Determine the (X, Y) coordinate at the center of the cell enclosing the given text.  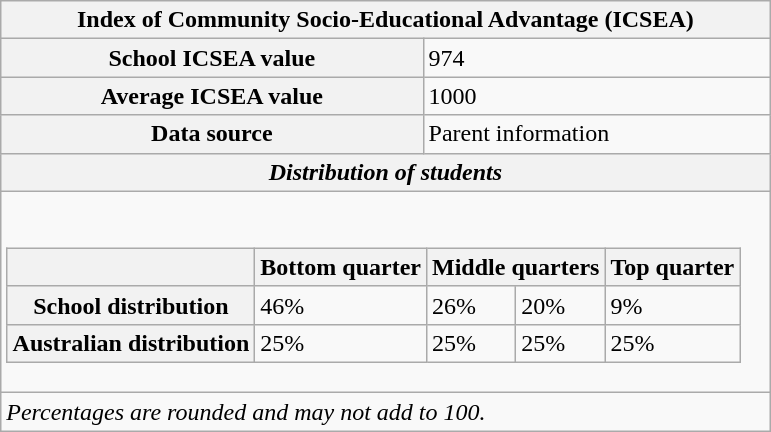
School ICSEA value (212, 58)
Percentages are rounded and may not add to 100. (386, 412)
School distribution (131, 305)
Data source (212, 134)
Average ICSEA value (212, 96)
26% (472, 305)
Bottom quarter Middle quarters Top quarter School distribution 46% 26% 20% 9% Australian distribution 25% 25% 25% 25% (386, 292)
974 (596, 58)
46% (341, 305)
Index of Community Socio-Educational Advantage (ICSEA) (386, 20)
Bottom quarter (341, 267)
Middle quarters (516, 267)
Distribution of students (386, 172)
Top quarter (672, 267)
20% (560, 305)
Parent information (596, 134)
9% (672, 305)
1000 (596, 96)
Australian distribution (131, 343)
